Locate the cell with the specified text and output its [X, Y] center coordinate. 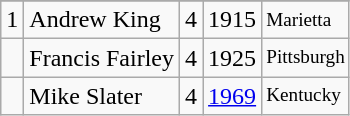
Kentucky [306, 96]
Francis Fairley [102, 58]
Andrew King [102, 20]
Mike Slater [102, 96]
1925 [232, 58]
1969 [232, 96]
1 [12, 20]
1915 [232, 20]
Marietta [306, 20]
Pittsburgh [306, 58]
